Return the [x, y] coordinate for the center point of the cell that contains the specified text.  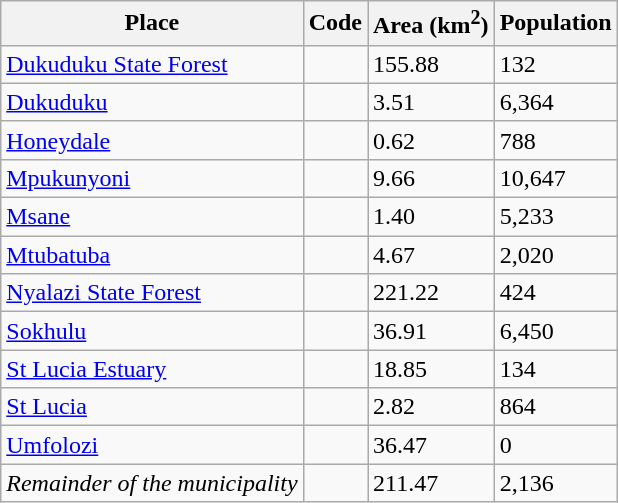
36.47 [432, 445]
Area (km2) [432, 24]
Place [152, 24]
4.67 [432, 255]
Mtubatuba [152, 255]
788 [556, 140]
St Lucia Estuary [152, 369]
864 [556, 407]
2,020 [556, 255]
Honeydale [152, 140]
2,136 [556, 483]
6,364 [556, 102]
Umfolozi [152, 445]
36.91 [432, 331]
9.66 [432, 178]
0 [556, 445]
Population [556, 24]
6,450 [556, 331]
0.62 [432, 140]
5,233 [556, 217]
Nyalazi State Forest [152, 293]
132 [556, 64]
Dukuduku State Forest [152, 64]
Msane [152, 217]
424 [556, 293]
Mpukunyoni [152, 178]
Remainder of the municipality [152, 483]
134 [556, 369]
Dukuduku [152, 102]
1.40 [432, 217]
10,647 [556, 178]
18.85 [432, 369]
St Lucia [152, 407]
221.22 [432, 293]
2.82 [432, 407]
Sokhulu [152, 331]
155.88 [432, 64]
Code [335, 24]
3.51 [432, 102]
211.47 [432, 483]
